Search for the cell housing the specified text and yield its [x, y] center coordinate. 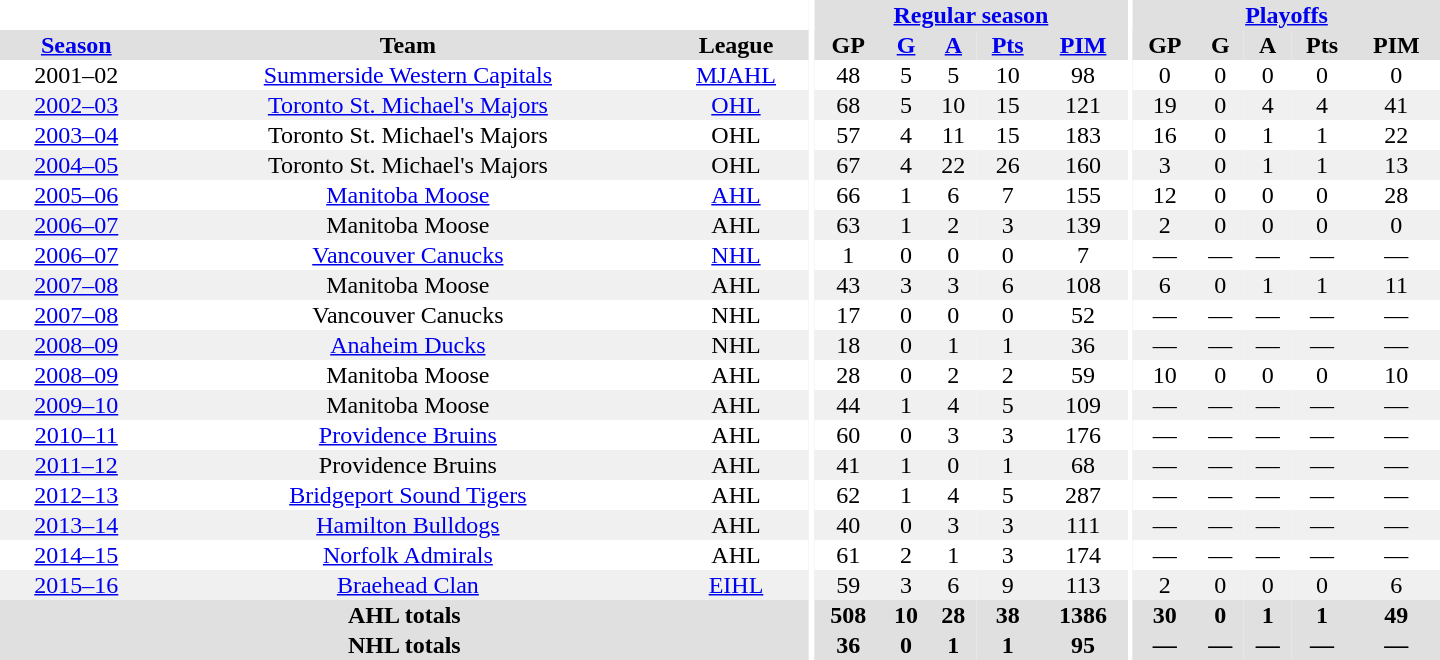
2013–14 [76, 525]
40 [848, 525]
113 [1082, 585]
19 [1165, 105]
2010–11 [76, 435]
60 [848, 435]
287 [1082, 495]
38 [1008, 615]
52 [1082, 315]
2011–12 [76, 465]
2009–10 [76, 405]
16 [1165, 135]
121 [1082, 105]
48 [848, 75]
Hamilton Bulldogs [408, 525]
109 [1082, 405]
155 [1082, 195]
Bridgeport Sound Tigers [408, 495]
Team [408, 45]
2015–16 [76, 585]
12 [1165, 195]
Season [76, 45]
1386 [1082, 615]
508 [848, 615]
2002–03 [76, 105]
95 [1082, 645]
49 [1396, 615]
44 [848, 405]
AHL totals [404, 615]
Playoffs [1286, 15]
67 [848, 165]
30 [1165, 615]
43 [848, 285]
2001–02 [76, 75]
18 [848, 345]
MJAHL [736, 75]
176 [1082, 435]
63 [848, 225]
Summerside Western Capitals [408, 75]
139 [1082, 225]
2004–05 [76, 165]
9 [1008, 585]
57 [848, 135]
Regular season [971, 15]
Braehead Clan [408, 585]
17 [848, 315]
2012–13 [76, 495]
2005–06 [76, 195]
108 [1082, 285]
111 [1082, 525]
Anaheim Ducks [408, 345]
NHL totals [404, 645]
2003–04 [76, 135]
EIHL [736, 585]
13 [1396, 165]
160 [1082, 165]
174 [1082, 555]
League [736, 45]
2014–15 [76, 555]
98 [1082, 75]
26 [1008, 165]
Norfolk Admirals [408, 555]
183 [1082, 135]
66 [848, 195]
61 [848, 555]
62 [848, 495]
